Search for the cell housing the specified text and yield its (x, y) center coordinate. 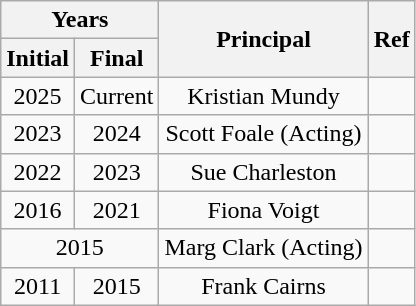
Fiona Voigt (264, 210)
Marg Clark (Acting) (264, 248)
2016 (38, 210)
Current (117, 96)
Sue Charleston (264, 172)
Final (117, 58)
Kristian Mundy (264, 96)
2025 (38, 96)
2022 (38, 172)
Frank Cairns (264, 286)
Principal (264, 39)
Initial (38, 58)
2011 (38, 286)
2021 (117, 210)
Scott Foale (Acting) (264, 134)
Ref (392, 39)
2024 (117, 134)
Years (80, 20)
